Provide the (X, Y) coordinate of the cell's center where the given text is located.  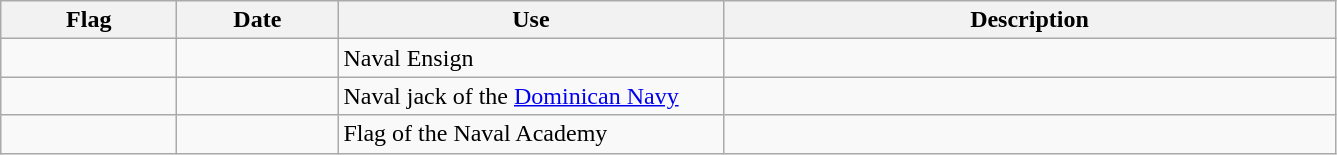
Flag (89, 20)
Description (1030, 20)
Naval jack of the Dominican Navy (531, 96)
Flag of the Naval Academy (531, 134)
Date (258, 20)
Use (531, 20)
Naval Ensign (531, 58)
